Scan for the cell matching the given text and deliver its (x, y) coordinate at center. 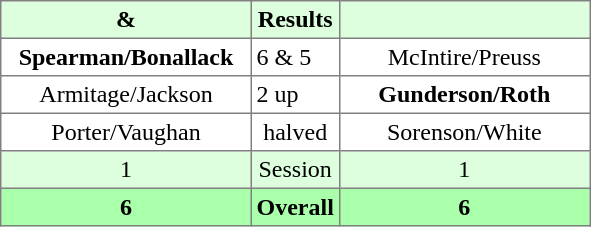
Results (295, 20)
halved (295, 132)
6 & 5 (295, 57)
Session (295, 170)
& (126, 20)
Gunderson/Roth (464, 95)
Armitage/Jackson (126, 95)
Overall (295, 207)
Sorenson/White (464, 132)
Porter/Vaughan (126, 132)
Spearman/Bonallack (126, 57)
2 up (295, 95)
McIntire/Preuss (464, 57)
